For the text-containing cell, return its midpoint in [X, Y] coordinate format. 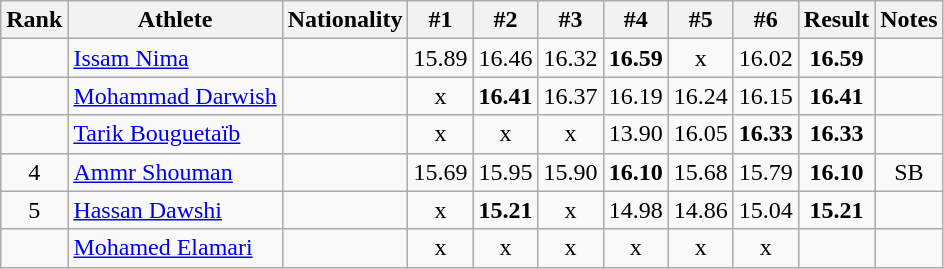
15.68 [700, 172]
#2 [506, 20]
5 [34, 210]
Rank [34, 20]
14.86 [700, 210]
16.32 [570, 58]
Ammr Shouman [175, 172]
#4 [636, 20]
Issam Nima [175, 58]
14.98 [636, 210]
Tarik Bouguetaïb [175, 134]
Nationality [345, 20]
16.15 [766, 96]
16.02 [766, 58]
15.79 [766, 172]
#6 [766, 20]
13.90 [636, 134]
Result [836, 20]
16.24 [700, 96]
Athlete [175, 20]
Mohamed Elamari [175, 248]
4 [34, 172]
15.90 [570, 172]
Mohammad Darwish [175, 96]
15.95 [506, 172]
SB [909, 172]
15.04 [766, 210]
16.37 [570, 96]
#5 [700, 20]
Hassan Dawshi [175, 210]
#3 [570, 20]
16.46 [506, 58]
15.69 [440, 172]
15.89 [440, 58]
16.19 [636, 96]
16.05 [700, 134]
#1 [440, 20]
Notes [909, 20]
